Return [x, y] of the center of cell containing provided text 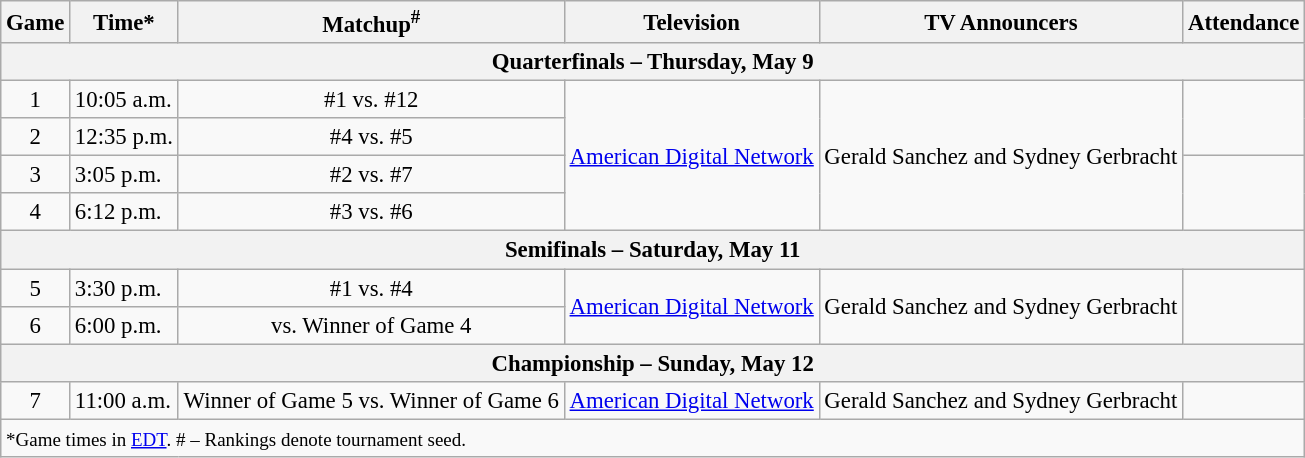
*Game times in EDT. # – Rankings denote tournament seed. [653, 438]
Matchup# [371, 22]
3 [36, 175]
TV Announcers [1001, 22]
7 [36, 400]
Championship – Sunday, May 12 [653, 363]
6:12 p.m. [124, 213]
#4 vs. #5 [371, 137]
12:35 p.m. [124, 137]
Attendance [1244, 22]
vs. Winner of Game 4 [371, 325]
Winner of Game 5 vs. Winner of Game 6 [371, 400]
Television [692, 22]
#1 vs. #12 [371, 100]
2 [36, 137]
11:00 a.m. [124, 400]
10:05 a.m. [124, 100]
Semifinals – Saturday, May 11 [653, 250]
Time* [124, 22]
6 [36, 325]
Quarterfinals – Thursday, May 9 [653, 62]
#3 vs. #6 [371, 213]
4 [36, 213]
Game [36, 22]
6:00 p.m. [124, 325]
3:05 p.m. [124, 175]
5 [36, 288]
1 [36, 100]
3:30 p.m. [124, 288]
#2 vs. #7 [371, 175]
#1 vs. #4 [371, 288]
